Detect which cell encompasses the target text, then output its (x, y) center coordinate. 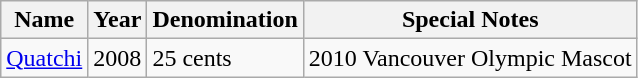
2010 Vancouver Olympic Mascot (470, 58)
Special Notes (470, 20)
Denomination (225, 20)
2008 (118, 58)
Year (118, 20)
Quatchi (44, 58)
25 cents (225, 58)
Name (44, 20)
